Detect which cell encompasses the target text, then output its (x, y) center coordinate. 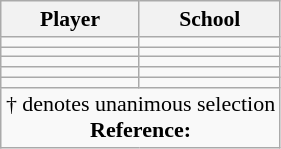
Player (70, 19)
† denotes unanimous selectionReference: (141, 118)
School (210, 19)
